Detect which cell encompasses the target text, then output its (X, Y) center coordinate. 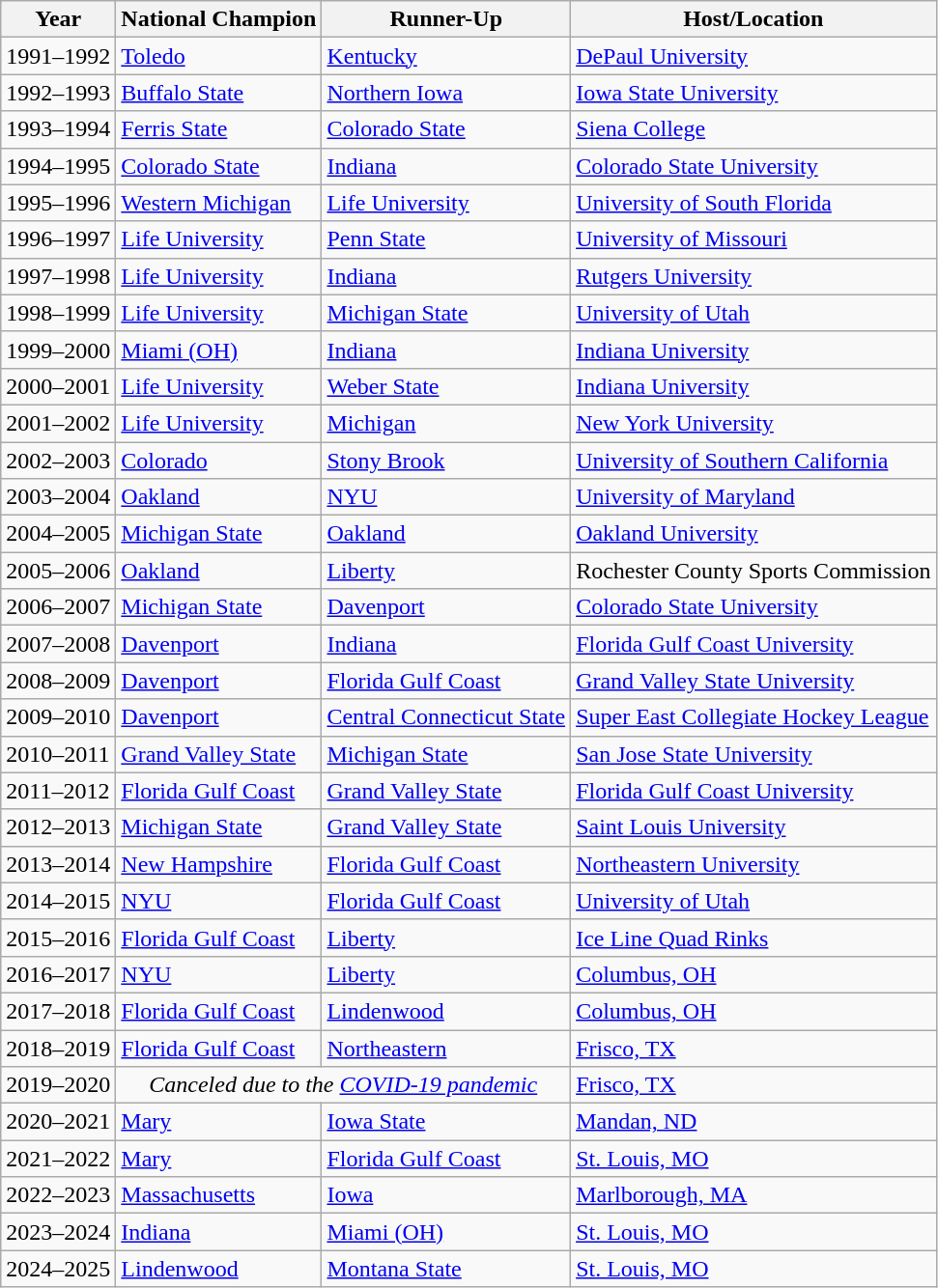
2024–2025 (58, 1269)
Montana State (446, 1269)
1994–1995 (58, 166)
University of Missouri (753, 239)
Year (58, 19)
2019–2020 (58, 1085)
Host/Location (753, 19)
Weber State (446, 386)
Super East Collegiate Hockey League (753, 717)
1996–1997 (58, 239)
University of Southern California (753, 461)
2012–2013 (58, 827)
New York University (753, 423)
Runner-Up (446, 19)
2021–2022 (58, 1159)
Penn State (446, 239)
Oakland University (753, 534)
1995–1996 (58, 203)
2007–2008 (58, 644)
2018–2019 (58, 1048)
Siena College (753, 129)
2009–2010 (58, 717)
2017–2018 (58, 1011)
2015–2016 (58, 938)
2011–2012 (58, 791)
2000–2001 (58, 386)
Ferris State (218, 129)
Toledo (218, 56)
Buffalo State (218, 93)
1998–1999 (58, 313)
Stony Brook (446, 461)
Mandan, ND (753, 1122)
University of South Florida (753, 203)
Iowa (446, 1195)
Western Michigan (218, 203)
1999–2000 (58, 350)
1997–1998 (58, 276)
2005–2006 (58, 571)
2022–2023 (58, 1195)
San Jose State University (753, 754)
Ice Line Quad Rinks (753, 938)
National Champion (218, 19)
2010–2011 (58, 754)
Michigan (446, 423)
Colorado (218, 461)
New Hampshire (218, 864)
Central Connecticut State (446, 717)
Iowa State University (753, 93)
Northeastern (446, 1048)
2020–2021 (58, 1122)
Northeastern University (753, 864)
DePaul University (753, 56)
2013–2014 (58, 864)
Grand Valley State University (753, 681)
University of Maryland (753, 497)
Saint Louis University (753, 827)
1991–1992 (58, 56)
1992–1993 (58, 93)
Northern Iowa (446, 93)
2006–2007 (58, 607)
Canceled due to the COVID-19 pandemic (344, 1085)
Iowa State (446, 1122)
2014–2015 (58, 901)
Rutgers University (753, 276)
2008–2009 (58, 681)
2002–2003 (58, 461)
Rochester County Sports Commission (753, 571)
2004–2005 (58, 534)
Marlborough, MA (753, 1195)
2023–2024 (58, 1232)
1993–1994 (58, 129)
2016–2017 (58, 974)
Massachusetts (218, 1195)
Kentucky (446, 56)
2003–2004 (58, 497)
2001–2002 (58, 423)
